Output the (x, y) coordinate of the center of the cell containing the given text.  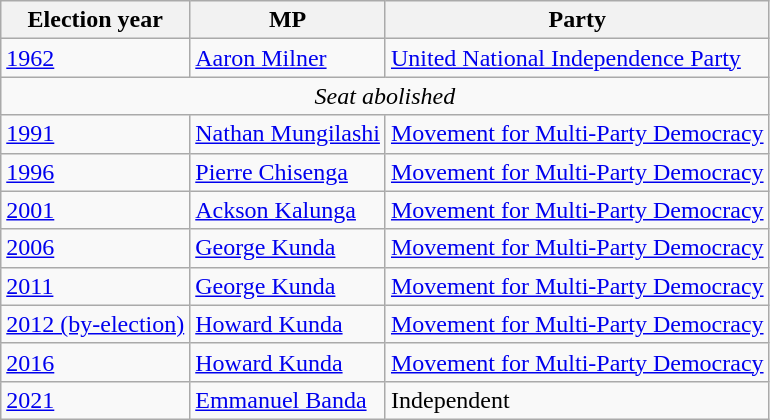
2001 (96, 210)
Election year (96, 20)
2012 (by-election) (96, 324)
1991 (96, 134)
Aaron Milner (288, 58)
2016 (96, 362)
MP (288, 20)
Seat abolished (385, 96)
2006 (96, 248)
2021 (96, 400)
Emmanuel Banda (288, 400)
2011 (96, 286)
Ackson Kalunga (288, 210)
Independent (577, 400)
Pierre Chisenga (288, 172)
Nathan Mungilashi (288, 134)
1996 (96, 172)
1962 (96, 58)
United National Independence Party (577, 58)
Party (577, 20)
